Search for the cell housing the specified text and yield its [X, Y] center coordinate. 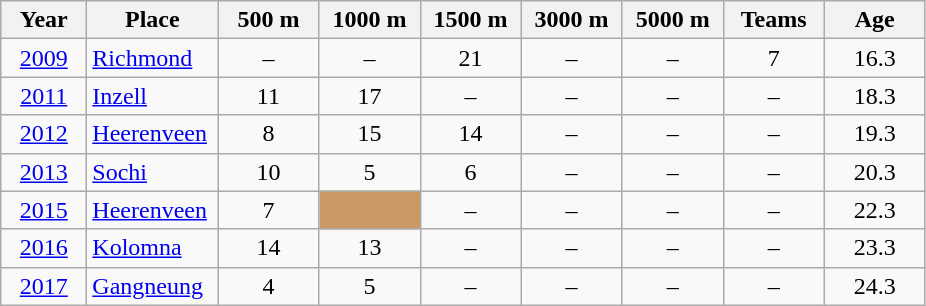
1000 m [370, 20]
15 [370, 134]
18.3 [874, 96]
2011 [44, 96]
Richmond [152, 58]
11 [268, 96]
Inzell [152, 96]
2012 [44, 134]
Kolomna [152, 248]
Gangneung [152, 286]
19.3 [874, 134]
21 [470, 58]
6 [470, 172]
Place [152, 20]
2015 [44, 210]
5000 m [672, 20]
Year [44, 20]
Sochi [152, 172]
8 [268, 134]
2016 [44, 248]
2009 [44, 58]
16.3 [874, 58]
10 [268, 172]
13 [370, 248]
2017 [44, 286]
4 [268, 286]
24.3 [874, 286]
17 [370, 96]
20.3 [874, 172]
500 m [268, 20]
Age [874, 20]
3000 m [572, 20]
22.3 [874, 210]
23.3 [874, 248]
2013 [44, 172]
1500 m [470, 20]
Teams [774, 20]
